Find where the given text appears and provide that cell's center as (X, Y) coordinate. 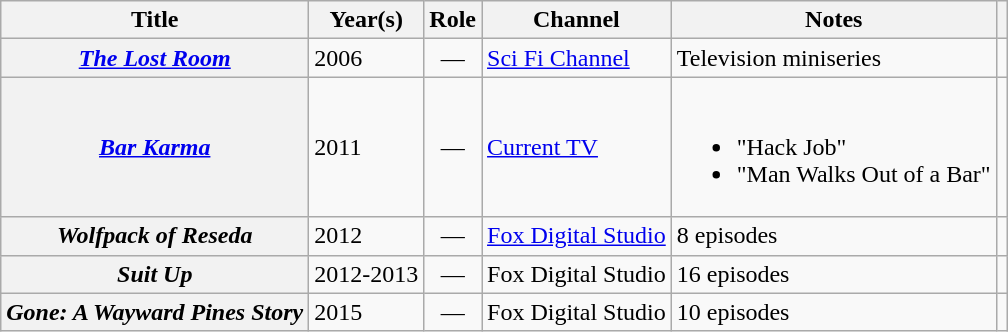
Channel (577, 20)
2012 (366, 236)
2006 (366, 58)
Role (453, 20)
Title (155, 20)
Suit Up (155, 274)
2015 (366, 312)
8 episodes (834, 236)
Gone: A Wayward Pines Story (155, 312)
The Lost Room (155, 58)
Current TV (577, 147)
Wolfpack of Reseda (155, 236)
16 episodes (834, 274)
Notes (834, 20)
Year(s) (366, 20)
Television miniseries (834, 58)
2011 (366, 147)
2012-2013 (366, 274)
Sci Fi Channel (577, 58)
10 episodes (834, 312)
"Hack Job" "Man Walks Out of a Bar" (834, 147)
Bar Karma (155, 147)
